Find where the given text appears and provide that cell's center as (X, Y) coordinate. 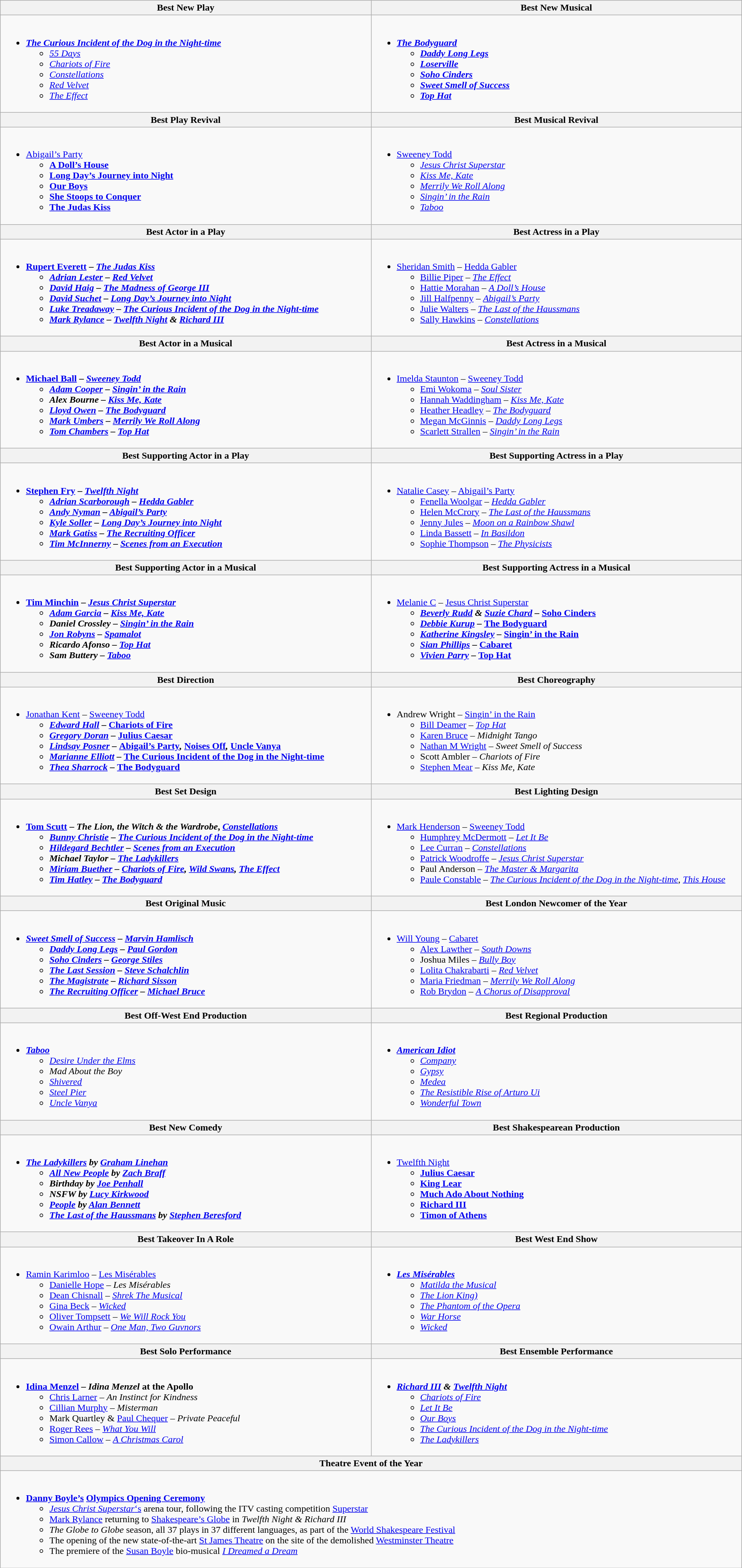
Best Original Music (185, 904)
Best Musical Revival (556, 120)
Best Regional Production (556, 1015)
Best Actress in a Play (556, 232)
Best New Play (185, 8)
Best Choreography (556, 680)
Sweeney Todd Jesus Christ SuperstarKiss Me, KateMerrily We Roll AlongSingin’ in the RainTaboo (556, 176)
The Curious Incident of the Dog in the Night-time55 DaysChariots of FireConstellationsRed VelvetThe Effect (185, 64)
The Bodyguard Daddy Long LegsLoservilleSoho CindersSweet Smell of SuccessTop Hat (556, 64)
Best Takeover In A Role (185, 1239)
Best London Newcomer of the Year (556, 904)
Best Off-West End Production (185, 1015)
Best Direction (185, 680)
Best Solo Performance (185, 1351)
Best Play Revival (185, 120)
Best Ensemble Performance (556, 1351)
Best Set Design (185, 792)
Best Lighting Design (556, 792)
Theatre Event of the Year (371, 1463)
Best Supporting Actress in a Musical (556, 567)
Richard III & Twelfth NightChariots of FireLet It BeOur BoysThe Curious Incident of the Dog in the Night-timeThe Ladykillers (556, 1407)
Best Shakespearean Production (556, 1127)
Twelfth NightJulius CaesarKing LearMuch Ado About NothingRichard IIITimon of Athens (556, 1183)
Best Actress in a Musical (556, 344)
Best Actor in a Musical (185, 344)
Best Supporting Actor in a Musical (185, 567)
Best Supporting Actress in a Play (556, 455)
Abigail’s PartyA Doll’s HouseLong Day’s Journey into NightOur BoysShe Stoops to ConquerThe Judas Kiss (185, 176)
Best Actor in a Play (185, 232)
Les MisérablesMatilda the MusicalThe Lion King)The Phantom of the OperaWar HorseWicked (556, 1295)
American IdiotCompanyGypsyMedeaThe Resistible Rise of Arturo UiWonderful Town (556, 1071)
TabooDesire Under the ElmsMad About the BoyShiveredSteel PierUncle Vanya (185, 1071)
Best West End Show (556, 1239)
Best New Musical (556, 8)
Best New Comedy (185, 1127)
Best Supporting Actor in a Play (185, 455)
